Provide the (X, Y) coordinate of the cell's center where the given text is located.  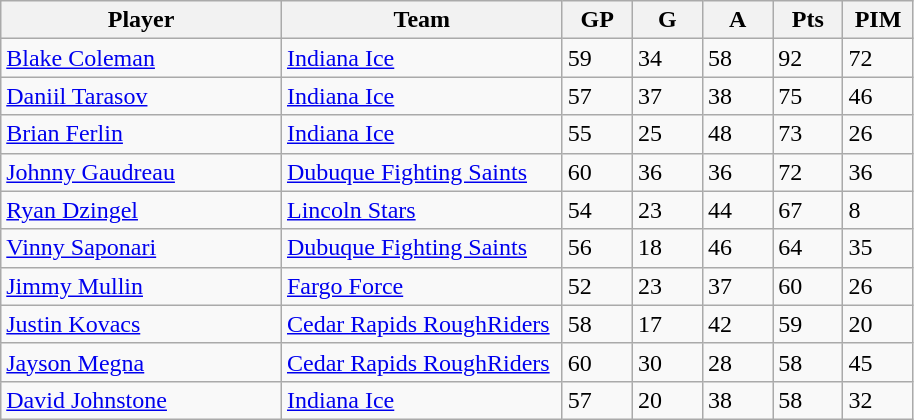
45 (878, 362)
92 (808, 58)
Lincoln Stars (422, 210)
18 (667, 248)
54 (597, 210)
25 (667, 134)
17 (667, 324)
55 (597, 134)
PIM (878, 20)
64 (808, 248)
Jimmy Mullin (142, 286)
30 (667, 362)
Pts (808, 20)
Justin Kovacs (142, 324)
GP (597, 20)
8 (878, 210)
28 (738, 362)
Brian Ferlin (142, 134)
A (738, 20)
Blake Coleman (142, 58)
Ryan Dzingel (142, 210)
Fargo Force (422, 286)
75 (808, 96)
Team (422, 20)
Player (142, 20)
Daniil Tarasov (142, 96)
G (667, 20)
Johnny Gaudreau (142, 172)
73 (808, 134)
Jayson Megna (142, 362)
56 (597, 248)
34 (667, 58)
52 (597, 286)
44 (738, 210)
Vinny Saponari (142, 248)
67 (808, 210)
David Johnstone (142, 400)
48 (738, 134)
42 (738, 324)
32 (878, 400)
35 (878, 248)
